Determine the (X, Y) coordinate at the center of the cell enclosing the given text.  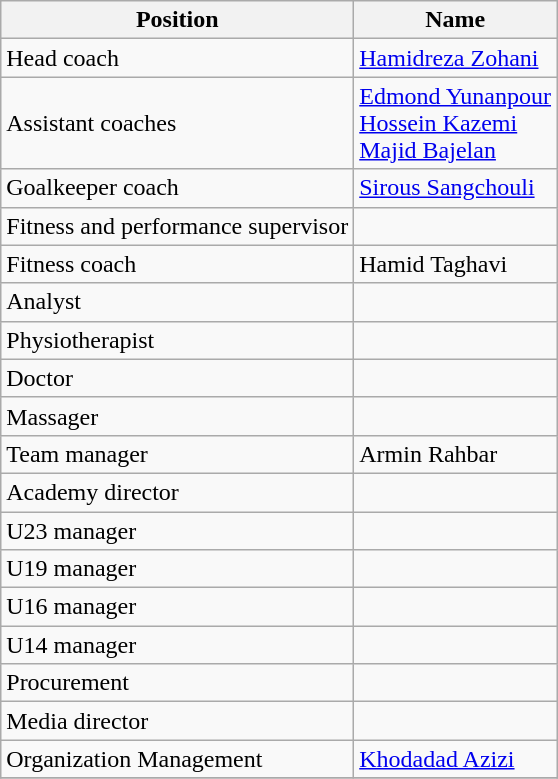
Edmond Yunanpour Hossein Kazemi Majid Bajelan (456, 123)
Doctor (178, 378)
U16 manager (178, 607)
Massager (178, 416)
Fitness and performance supervisor (178, 226)
Team manager (178, 454)
Goalkeeper coach (178, 188)
Assistant coaches (178, 123)
Armin Rahbar (456, 454)
Media director (178, 721)
Head coach (178, 58)
Academy director (178, 492)
Hamidreza Zohani (456, 58)
U19 manager (178, 569)
Analyst (178, 302)
Fitness coach (178, 264)
Sirous Sangchouli (456, 188)
Position (178, 20)
Organization Management (178, 759)
Hamid Taghavi (456, 264)
U23 manager (178, 531)
Procurement (178, 683)
Physiotherapist (178, 340)
Khodadad Azizi (456, 759)
Name (456, 20)
U14 manager (178, 645)
